Scan for the cell matching the given text and deliver its (X, Y) coordinate at center. 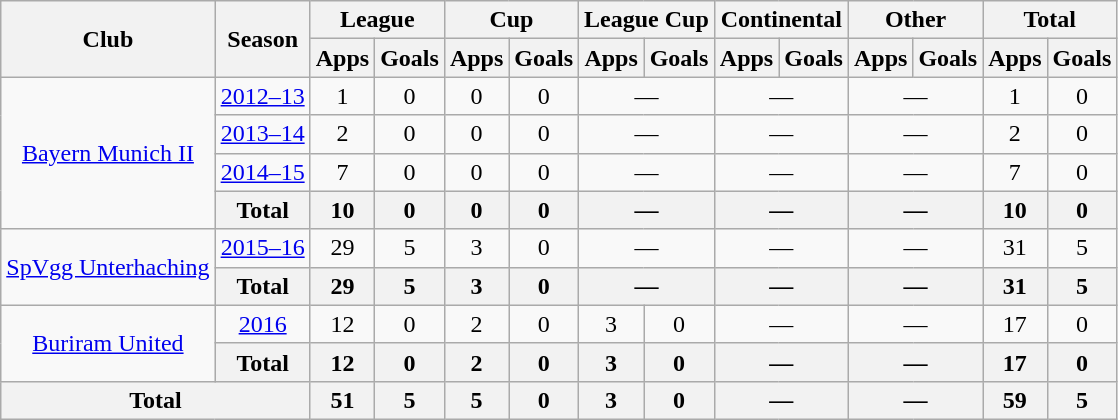
2012–13 (262, 96)
Other (915, 20)
2016 (262, 324)
Cup (511, 20)
59 (1015, 400)
51 (342, 400)
Continental (781, 20)
2014–15 (262, 172)
Bayern Munich II (108, 153)
Season (262, 39)
Buriram United (108, 343)
2013–14 (262, 134)
Club (108, 39)
League Cup (647, 20)
SpVgg Unterhaching (108, 267)
2015–16 (262, 248)
League (377, 20)
